Find where the given text appears and provide that cell's center as [X, Y] coordinate. 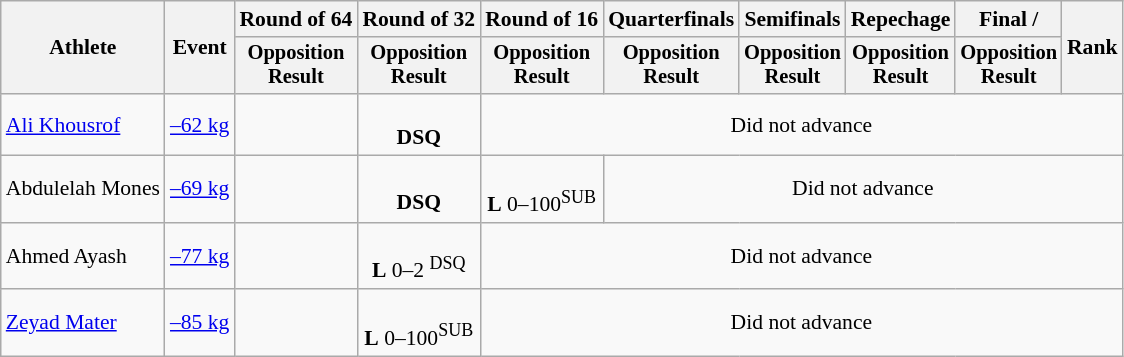
–69 kg [200, 190]
–77 kg [200, 256]
Athlete [83, 48]
Rank [1092, 48]
Quarterfinals [671, 19]
Round of 32 [418, 19]
Ahmed Ayash [83, 256]
Round of 16 [542, 19]
Semifinals [792, 19]
Final / [1008, 19]
Abdulelah Mones [83, 190]
L 0–2 DSQ [418, 256]
Event [200, 48]
Zeyad Mater [83, 322]
–85 kg [200, 322]
Round of 64 [296, 19]
–62 kg [200, 124]
Ali Khousrof [83, 124]
Repechage [901, 19]
